Provide the (X, Y) coordinate of the cell's center where the given text is located.  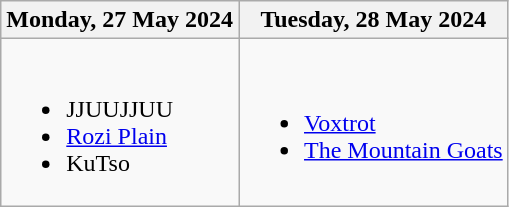
JJUUJJUURozi PlainKuTso (120, 122)
Tuesday, 28 May 2024 (373, 20)
VoxtrotThe Mountain Goats (373, 122)
Monday, 27 May 2024 (120, 20)
